Return the [x, y] coordinate for the center point of the cell that contains the specified text.  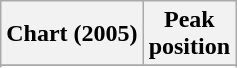
Chart (2005) [72, 34]
Peak position [189, 34]
